Find where the given text appears and provide that cell's center as (x, y) coordinate. 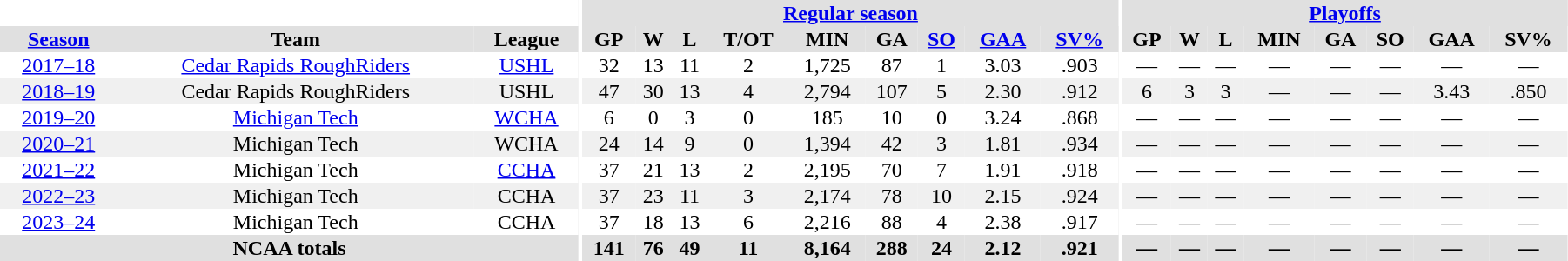
2,195 (828, 170)
107 (892, 91)
Season (58, 39)
76 (653, 248)
2023–24 (58, 222)
NCAA totals (289, 248)
2.38 (1002, 222)
1.91 (1002, 170)
Regular season (851, 13)
.868 (1079, 117)
3.24 (1002, 117)
49 (690, 248)
.912 (1079, 91)
70 (892, 170)
87 (892, 65)
21 (653, 170)
42 (892, 144)
2,174 (828, 196)
Playoffs (1345, 13)
1,394 (828, 144)
.934 (1079, 144)
32 (609, 65)
.921 (1079, 248)
5 (941, 91)
141 (609, 248)
2018–19 (58, 91)
3.43 (1451, 91)
Team (296, 39)
23 (653, 196)
3.03 (1002, 65)
2,216 (828, 222)
1 (941, 65)
288 (892, 248)
.918 (1079, 170)
14 (653, 144)
2,794 (828, 91)
47 (609, 91)
185 (828, 117)
2.15 (1002, 196)
.903 (1079, 65)
.924 (1079, 196)
78 (892, 196)
T/OT (748, 39)
9 (690, 144)
7 (941, 170)
2.12 (1002, 248)
1,725 (828, 65)
1.81 (1002, 144)
88 (892, 222)
.850 (1528, 91)
8,164 (828, 248)
.917 (1079, 222)
2019–20 (58, 117)
2021–22 (58, 170)
2020–21 (58, 144)
30 (653, 91)
18 (653, 222)
League (526, 39)
2017–18 (58, 65)
2.30 (1002, 91)
2022–23 (58, 196)
